Return the (x, y) coordinate for the center point of the cell that contains the specified text.  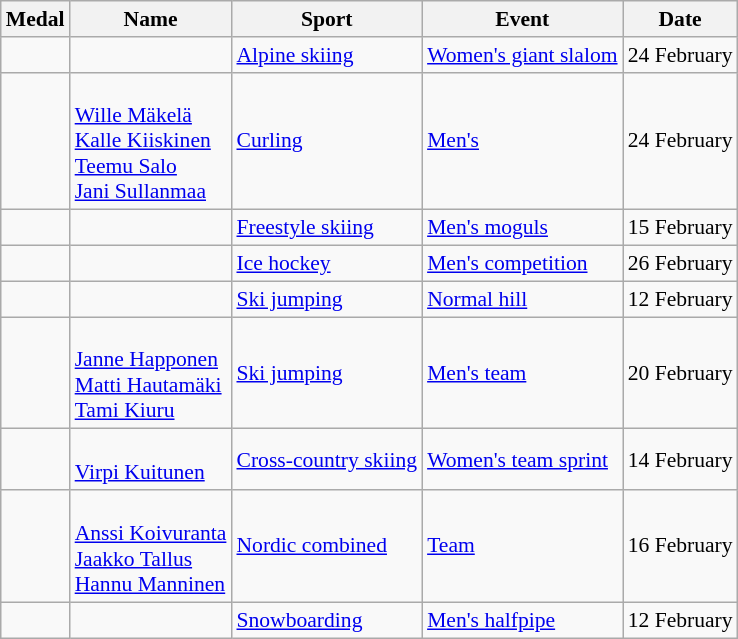
Women's giant slalom (522, 55)
26 February (680, 264)
Cross-country skiing (326, 460)
Normal hill (522, 299)
Virpi Kuitunen (151, 460)
Event (522, 19)
Anssi KoivurantaJaakko TallusHannu Manninen (151, 546)
Date (680, 19)
Women's team sprint (522, 460)
Curling (326, 141)
16 February (680, 546)
Men's team (522, 373)
Men's competition (522, 264)
Name (151, 19)
20 February (680, 373)
Men's (522, 141)
15 February (680, 228)
Team (522, 546)
Wille MäkeläKalle KiiskinenTeemu SaloJani Sullanmaa (151, 141)
Men's halfpipe (522, 620)
Sport (326, 19)
Medal (36, 19)
Freestyle skiing (326, 228)
Snowboarding (326, 620)
Janne HapponenMatti HautamäkiTami Kiuru (151, 373)
Ice hockey (326, 264)
Men's moguls (522, 228)
Nordic combined (326, 546)
14 February (680, 460)
Alpine skiing (326, 55)
